Detect which cell encompasses the target text, then output its [X, Y] center coordinate. 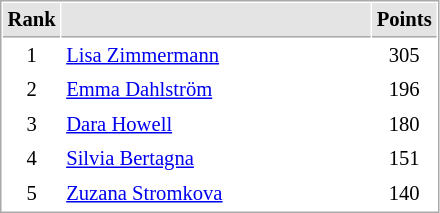
Lisa Zimmermann [216, 56]
305 [404, 56]
180 [404, 124]
3 [32, 124]
Rank [32, 20]
Emma Dahlström [216, 90]
Points [404, 20]
1 [32, 56]
151 [404, 158]
2 [32, 90]
4 [32, 158]
Zuzana Stromkova [216, 194]
5 [32, 194]
196 [404, 90]
Dara Howell [216, 124]
Silvia Bertagna [216, 158]
140 [404, 194]
